Detect which cell encompasses the target text, then output its (X, Y) center coordinate. 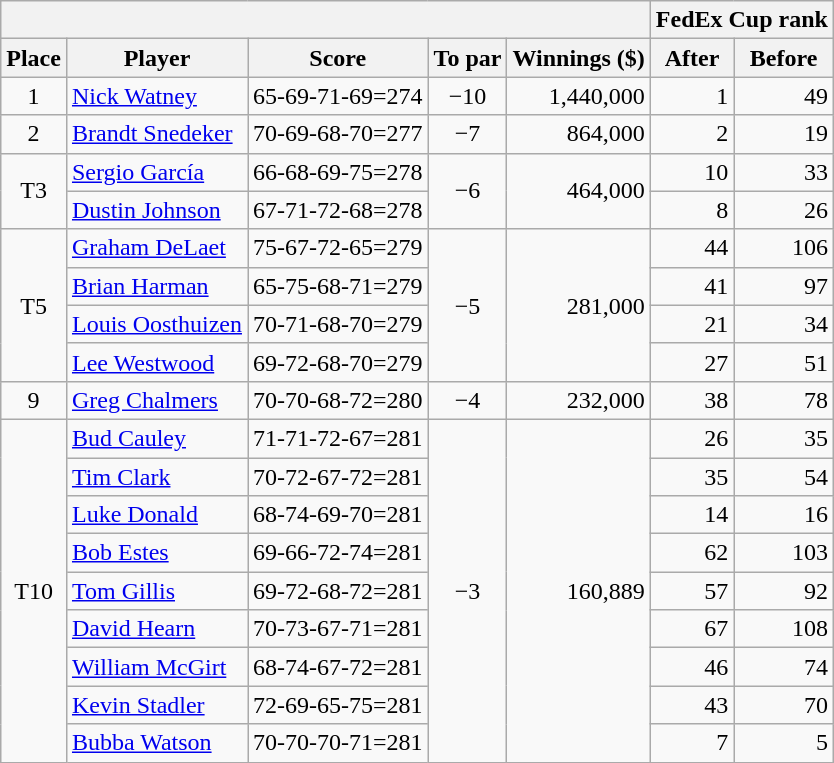
864,000 (578, 134)
68-74-67-72=281 (338, 667)
−7 (468, 134)
David Hearn (156, 629)
65-75-68-71=279 (338, 286)
70-70-68-72=280 (338, 400)
Winnings ($) (578, 58)
T5 (34, 305)
Nick Watney (156, 96)
Kevin Stadler (156, 705)
1,440,000 (578, 96)
68-74-69-70=281 (338, 515)
71-71-72-67=281 (338, 438)
51 (784, 362)
67 (692, 629)
Bud Cauley (156, 438)
Lee Westwood (156, 362)
Place (34, 58)
7 (692, 743)
Score (338, 58)
16 (784, 515)
62 (692, 553)
−10 (468, 96)
10 (692, 172)
72-69-65-75=281 (338, 705)
5 (784, 743)
To par (468, 58)
T3 (34, 191)
−5 (468, 305)
Brian Harman (156, 286)
232,000 (578, 400)
281,000 (578, 305)
70-72-67-72=281 (338, 477)
69-72-68-72=281 (338, 591)
−4 (468, 400)
78 (784, 400)
54 (784, 477)
After (692, 58)
464,000 (578, 191)
FedEx Cup rank (742, 20)
97 (784, 286)
43 (692, 705)
Brandt Snedeker (156, 134)
Tom Gillis (156, 591)
Dustin Johnson (156, 210)
Louis Oosthuizen (156, 324)
67-71-72-68=278 (338, 210)
Graham DeLaet (156, 248)
38 (692, 400)
Bob Estes (156, 553)
14 (692, 515)
160,889 (578, 590)
27 (692, 362)
106 (784, 248)
Luke Donald (156, 515)
Sergio García (156, 172)
103 (784, 553)
41 (692, 286)
34 (784, 324)
44 (692, 248)
21 (692, 324)
57 (692, 591)
75-67-72-65=279 (338, 248)
9 (34, 400)
69-72-68-70=279 (338, 362)
92 (784, 591)
33 (784, 172)
8 (692, 210)
T10 (34, 590)
Before (784, 58)
70-73-67-71=281 (338, 629)
70-70-70-71=281 (338, 743)
69-66-72-74=281 (338, 553)
−3 (468, 590)
65-69-71-69=274 (338, 96)
46 (692, 667)
49 (784, 96)
Bubba Watson (156, 743)
−6 (468, 191)
74 (784, 667)
Player (156, 58)
Tim Clark (156, 477)
William McGirt (156, 667)
70-69-68-70=277 (338, 134)
Greg Chalmers (156, 400)
19 (784, 134)
66-68-69-75=278 (338, 172)
70 (784, 705)
70-71-68-70=279 (338, 324)
108 (784, 629)
